Capture the cell that displays the provided text and extract its (x, y) central coordinate. 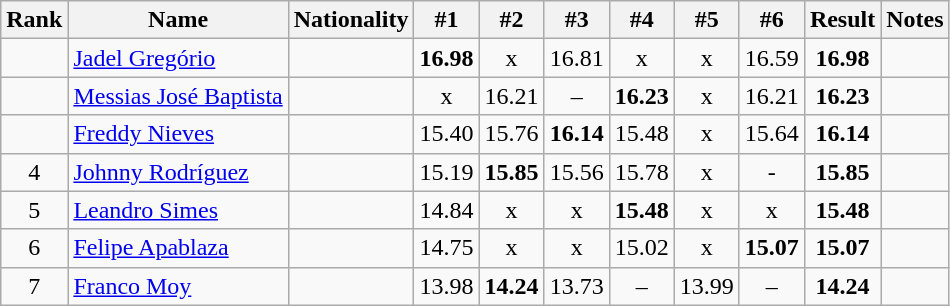
#4 (642, 20)
6 (34, 248)
5 (34, 210)
Notes (915, 20)
4 (34, 172)
#2 (512, 20)
15.64 (772, 134)
7 (34, 286)
Name (178, 20)
Franco Moy (178, 286)
15.56 (576, 172)
Freddy Nieves (178, 134)
13.99 (706, 286)
#5 (706, 20)
#3 (576, 20)
14.84 (446, 210)
#1 (446, 20)
15.40 (446, 134)
Result (842, 20)
13.98 (446, 286)
13.73 (576, 286)
15.02 (642, 248)
16.59 (772, 58)
Jadel Gregório (178, 58)
15.78 (642, 172)
Leandro Simes (178, 210)
Nationality (351, 20)
Rank (34, 20)
15.19 (446, 172)
14.75 (446, 248)
- (772, 172)
#6 (772, 20)
16.81 (576, 58)
Johnny Rodríguez (178, 172)
15.76 (512, 134)
Messias José Baptista (178, 96)
Felipe Apablaza (178, 248)
